Return the [x, y] coordinate for the center point of the cell that contains the specified text.  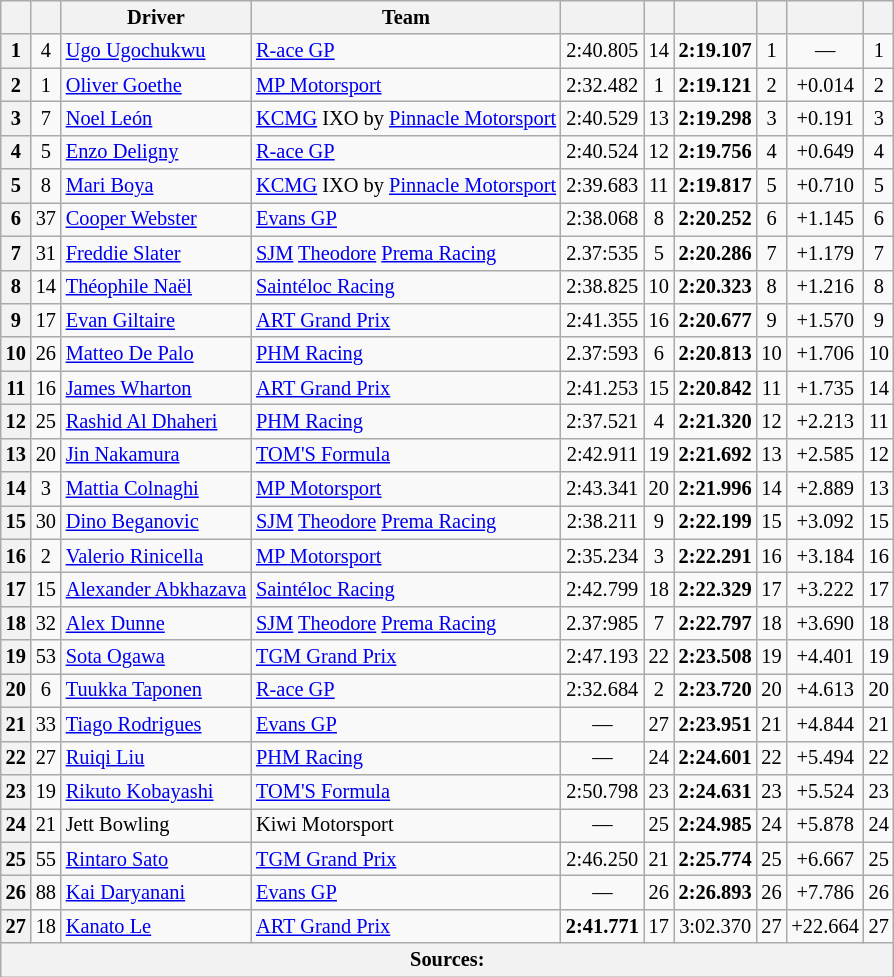
2:32.684 [602, 690]
Valerio Rinicella [156, 556]
+2.585 [826, 455]
2:22.199 [716, 522]
2:23.951 [716, 724]
2:19.756 [716, 152]
2:23.508 [716, 657]
+1.735 [826, 388]
2:19.817 [716, 186]
+1.570 [826, 320]
Tuukka Taponen [156, 690]
+7.786 [826, 892]
Sota Ogawa [156, 657]
+5.524 [826, 791]
+3.222 [826, 589]
2:20.323 [716, 287]
2:19.107 [716, 51]
2:38.825 [602, 287]
55 [46, 859]
Rashid Al Dhaheri [156, 421]
+1.216 [826, 287]
31 [46, 253]
2:37.521 [602, 421]
+2.889 [826, 489]
Mari Boya [156, 186]
Evan Giltaire [156, 320]
Jin Nakamura [156, 455]
Alexander Abkhazava [156, 589]
+0.710 [826, 186]
2:20.252 [716, 219]
2:24.631 [716, 791]
Noel León [156, 118]
+1.145 [826, 219]
Driver [156, 17]
3:02.370 [716, 926]
2:22.797 [716, 623]
+1.706 [826, 354]
2:41.355 [602, 320]
2:40.524 [602, 152]
+1.179 [826, 253]
2:43.341 [602, 489]
88 [46, 892]
2:46.250 [602, 859]
+22.664 [826, 926]
+2.213 [826, 421]
2:50.798 [602, 791]
2.37:593 [602, 354]
2.37:985 [602, 623]
2:22.291 [716, 556]
+3.092 [826, 522]
+0.191 [826, 118]
Jett Bowling [156, 825]
+0.649 [826, 152]
53 [46, 657]
2:19.298 [716, 118]
2:19.121 [716, 85]
Kai Daryanani [156, 892]
+3.184 [826, 556]
Sources: [448, 960]
Alex Dunne [156, 623]
2:38.068 [602, 219]
2:20.813 [716, 354]
2:47.193 [602, 657]
2:42.911 [602, 455]
Team [406, 17]
Mattia Colnaghi [156, 489]
2:35.234 [602, 556]
+3.690 [826, 623]
+4.613 [826, 690]
2:21.996 [716, 489]
30 [46, 522]
2:24.985 [716, 825]
2:40.805 [602, 51]
+0.014 [826, 85]
Enzo Deligny [156, 152]
Rikuto Kobayashi [156, 791]
Kanato Le [156, 926]
Kiwi Motorsport [406, 825]
2:21.320 [716, 421]
2:21.692 [716, 455]
Cooper Webster [156, 219]
Tiago Rodrigues [156, 724]
2:22.329 [716, 589]
2.37:535 [602, 253]
33 [46, 724]
2:39.683 [602, 186]
2:26.893 [716, 892]
2:20.677 [716, 320]
2:23.720 [716, 690]
2:32.482 [602, 85]
Théophile Naël [156, 287]
32 [46, 623]
James Wharton [156, 388]
+4.401 [826, 657]
Dino Beganovic [156, 522]
Matteo De Palo [156, 354]
2:40.529 [602, 118]
2:38.211 [602, 522]
2:20.286 [716, 253]
2:42.799 [602, 589]
Oliver Goethe [156, 85]
2:41.253 [602, 388]
+5.878 [826, 825]
37 [46, 219]
+6.667 [826, 859]
2:25.774 [716, 859]
Ugo Ugochukwu [156, 51]
Freddie Slater [156, 253]
Rintaro Sato [156, 859]
2:24.601 [716, 758]
+5.494 [826, 758]
Ruiqi Liu [156, 758]
2:20.842 [716, 388]
2:41.771 [602, 926]
+4.844 [826, 724]
